Pinpoint the cell where the given text exists, returning its (X, Y) midpoint coordinate. 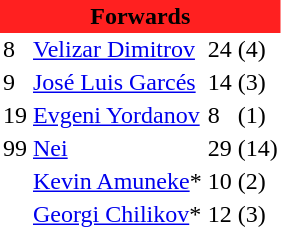
Velizar Dimitrov (118, 50)
(14) (258, 148)
10 (220, 182)
19 (15, 116)
(4) (258, 50)
(1) (258, 116)
(2) (258, 182)
14 (220, 82)
(3) (258, 82)
24 (220, 50)
99 (15, 148)
José Luis Garcés (118, 82)
Kevin Amuneke* (118, 182)
Nei (118, 148)
9 (15, 82)
29 (220, 148)
Forwards (140, 16)
Evgeni Yordanov (118, 116)
